Scan for the cell matching the given text and deliver its [X, Y] coordinate at center. 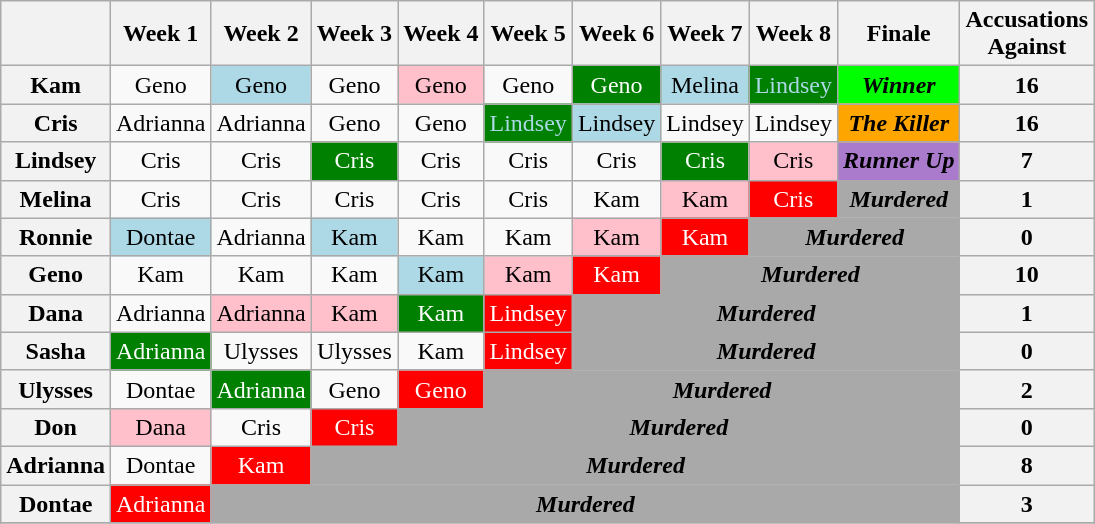
Winner [899, 85]
7 [1027, 161]
Week 3 [354, 34]
3 [1027, 503]
Sasha [56, 351]
Ronnie [56, 237]
Week 1 [161, 34]
Week 2 [261, 34]
Week 7 [705, 34]
Week 5 [528, 34]
Week 4 [441, 34]
Runner Up [899, 161]
Week 6 [616, 34]
Week 8 [793, 34]
2 [1027, 389]
The Killer [899, 123]
10 [1027, 275]
Finale [899, 34]
8 [1027, 465]
Don [56, 427]
AccusationsAgainst [1027, 34]
